Pinpoint the cell where the given text exists, returning its (X, Y) midpoint coordinate. 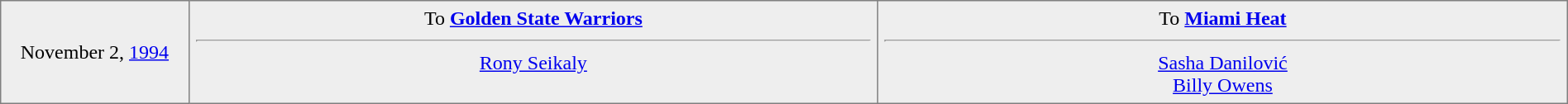
To Miami HeatSasha DanilovićBilly Owens (1223, 52)
To Golden State WarriorsRony Seikaly (533, 52)
November 2, 1994 (94, 52)
